Identify which cell holds the provided text, then report its [X, Y] central coordinate. 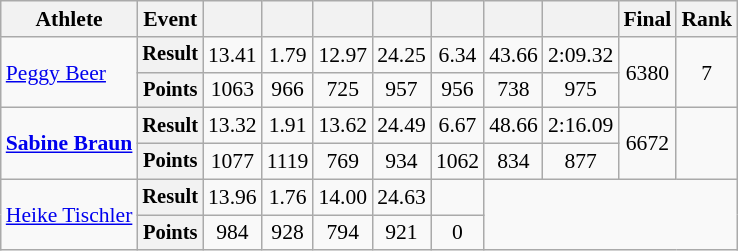
13.41 [232, 55]
921 [402, 233]
24.25 [402, 55]
984 [232, 233]
1.76 [288, 197]
6.34 [458, 55]
1077 [232, 162]
769 [342, 162]
0 [458, 233]
43.66 [514, 55]
934 [402, 162]
1062 [458, 162]
13.62 [342, 126]
738 [514, 90]
48.66 [514, 126]
6672 [647, 144]
13.96 [232, 197]
1063 [232, 90]
794 [342, 233]
975 [580, 90]
2:16.09 [580, 126]
Event [170, 19]
Athlete [70, 19]
Heike Tischler [70, 214]
956 [458, 90]
966 [288, 90]
2:09.32 [580, 55]
12.97 [342, 55]
Final [647, 19]
957 [402, 90]
6.67 [458, 126]
1.79 [288, 55]
725 [342, 90]
Rank [706, 19]
928 [288, 233]
877 [580, 162]
14.00 [342, 197]
Sabine Braun [70, 144]
13.32 [232, 126]
Peggy Beer [70, 72]
24.63 [402, 197]
1.91 [288, 126]
7 [706, 72]
834 [514, 162]
6380 [647, 72]
1119 [288, 162]
24.49 [402, 126]
